Pinpoint the cell where the given text exists, returning its [X, Y] midpoint coordinate. 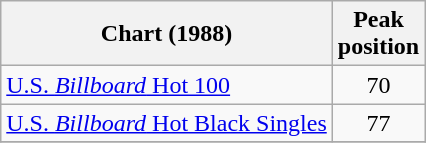
Peakposition [378, 34]
77 [378, 123]
U.S. Billboard Hot 100 [167, 85]
70 [378, 85]
Chart (1988) [167, 34]
U.S. Billboard Hot Black Singles [167, 123]
